Return [x, y] of the center of cell containing provided text 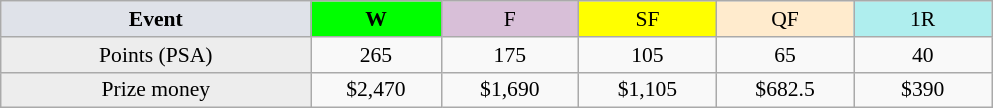
Points (PSA) [156, 55]
$682.5 [785, 90]
40 [923, 55]
Prize money [156, 90]
SF [648, 19]
$1,690 [510, 90]
1R [923, 19]
265 [376, 55]
175 [510, 55]
F [510, 19]
W [376, 19]
Event [156, 19]
$2,470 [376, 90]
105 [648, 55]
QF [785, 19]
$390 [923, 90]
65 [785, 55]
$1,105 [648, 90]
